Locate the cell with the specified text and output its [X, Y] center coordinate. 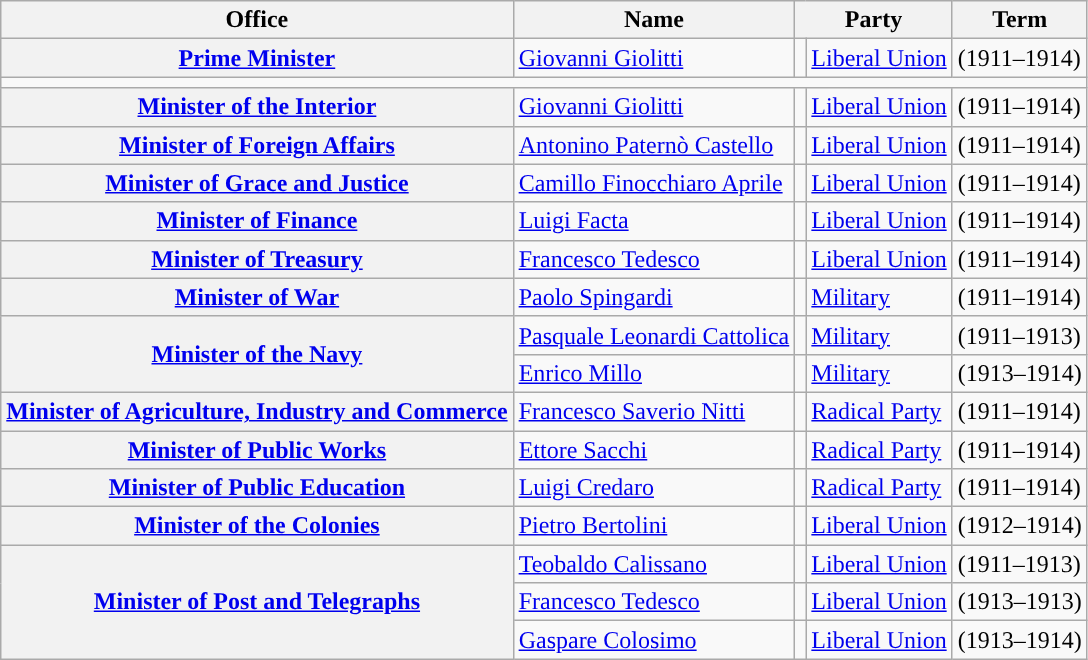
Antonino Paternò Castello [654, 145]
Prime Minister [257, 58]
Francesco Saverio Nitti [654, 411]
Teobaldo Calissano [654, 564]
Paolo Spingardi [654, 297]
Luigi Facta [654, 221]
Name [654, 20]
Office [257, 20]
Luigi Credaro [654, 488]
Minister of Public Education [257, 488]
Minister of Treasury [257, 259]
Pasquale Leonardi Cattolica [654, 335]
Minister of Public Works [257, 449]
Minister of Grace and Justice [257, 183]
Party [874, 20]
Ettore Sacchi [654, 449]
Minister of the Navy [257, 354]
Minister of Post and Telegraphs [257, 602]
Minister of Agriculture, Industry and Commerce [257, 411]
Enrico Millo [654, 373]
(1913–1913) [1020, 602]
Term [1020, 20]
Gaspare Colosimo [654, 640]
Pietro Bertolini [654, 526]
Minister of Foreign Affairs [257, 145]
Minister of Finance [257, 221]
Minister of the Colonies [257, 526]
Minister of the Interior [257, 107]
Minister of War [257, 297]
(1912–1914) [1020, 526]
Camillo Finocchiaro Aprile [654, 183]
